Provide the [x, y] coordinate of the cell's center where the given text is located.  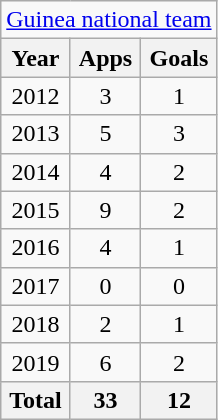
9 [105, 210]
2013 [36, 134]
2019 [36, 362]
2012 [36, 96]
2015 [36, 210]
5 [105, 134]
Total [36, 400]
Year [36, 58]
33 [105, 400]
Goals [179, 58]
Apps [105, 58]
2016 [36, 248]
2014 [36, 172]
6 [105, 362]
12 [179, 400]
2017 [36, 286]
Guinea national team [109, 20]
2018 [36, 324]
